Determine the (X, Y) coordinate at the center of the cell enclosing the given text.  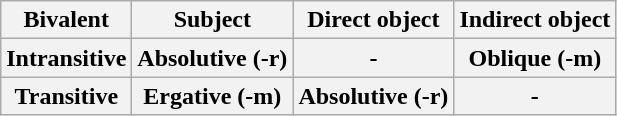
Indirect object (535, 20)
Direct object (374, 20)
Oblique (-m) (535, 58)
Subject (212, 20)
Ergative (-m) (212, 96)
Bivalent (66, 20)
Intransitive (66, 58)
Transitive (66, 96)
